Locate the cell with the specified text and output its (X, Y) center coordinate. 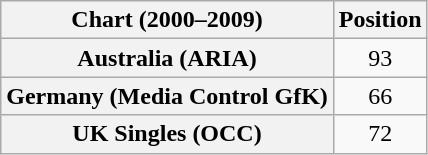
Australia (ARIA) (168, 58)
93 (380, 58)
Chart (2000–2009) (168, 20)
72 (380, 134)
UK Singles (OCC) (168, 134)
Position (380, 20)
66 (380, 96)
Germany (Media Control GfK) (168, 96)
